Locate the cell with the specified text and output its [x, y] center coordinate. 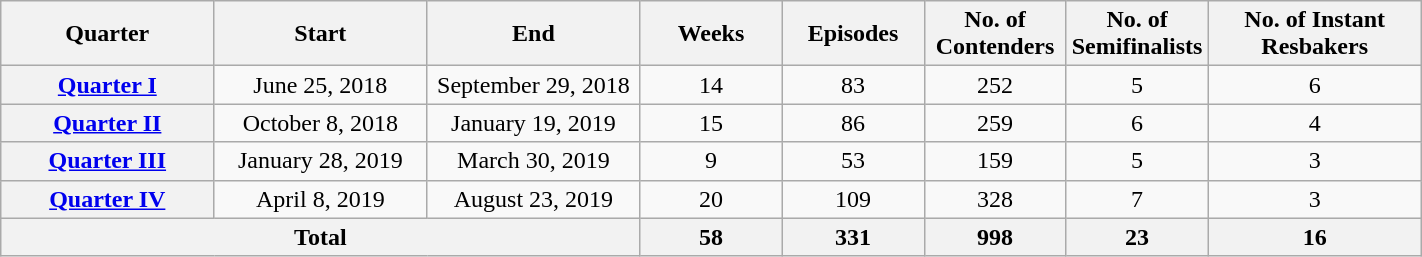
No. of Instant Resbakers [1314, 34]
9 [711, 161]
Start [320, 34]
53 [853, 161]
October 8, 2018 [320, 123]
252 [995, 85]
End [534, 34]
Episodes [853, 34]
March 30, 2019 [534, 161]
4 [1314, 123]
August 23, 2019 [534, 199]
7 [1137, 199]
June 25, 2018 [320, 85]
15 [711, 123]
April 8, 2019 [320, 199]
January 19, 2019 [534, 123]
259 [995, 123]
83 [853, 85]
328 [995, 199]
86 [853, 123]
998 [995, 237]
No. of Contenders [995, 34]
Quarter IV [108, 199]
Quarter II [108, 123]
Quarter III [108, 161]
159 [995, 161]
Weeks [711, 34]
16 [1314, 237]
No. of Semifinalists [1137, 34]
23 [1137, 237]
20 [711, 199]
Total [320, 237]
331 [853, 237]
Quarter [108, 34]
September 29, 2018 [534, 85]
Quarter I [108, 85]
58 [711, 237]
January 28, 2019 [320, 161]
14 [711, 85]
109 [853, 199]
